Return the (x, y) coordinate for the center point of the cell that contains the specified text.  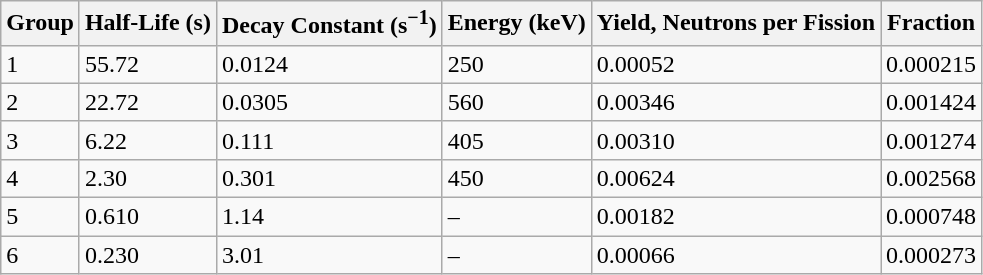
Yield, Neutrons per Fission (736, 24)
0.000748 (932, 217)
0.000273 (932, 255)
5 (40, 217)
0.001424 (932, 102)
4 (40, 178)
0.111 (329, 140)
0.00182 (736, 217)
22.72 (148, 102)
0.230 (148, 255)
450 (516, 178)
Energy (keV) (516, 24)
0.002568 (932, 178)
1 (40, 64)
0.0124 (329, 64)
1.14 (329, 217)
0.00346 (736, 102)
Fraction (932, 24)
0.001274 (932, 140)
6 (40, 255)
0.00066 (736, 255)
3.01 (329, 255)
560 (516, 102)
0.00624 (736, 178)
0.301 (329, 178)
0.0305 (329, 102)
55.72 (148, 64)
2 (40, 102)
6.22 (148, 140)
0.00310 (736, 140)
0.00052 (736, 64)
Group (40, 24)
0.000215 (932, 64)
Half-Life (s) (148, 24)
0.610 (148, 217)
Decay Constant (s−1) (329, 24)
250 (516, 64)
2.30 (148, 178)
405 (516, 140)
3 (40, 140)
